Return the (x, y) coordinate for the center point of the cell that contains the specified text.  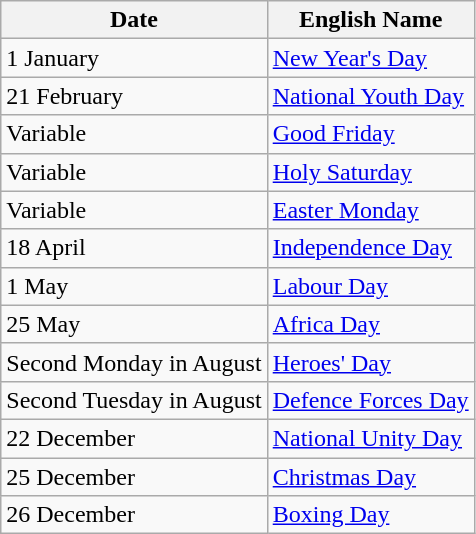
Africa Day (370, 324)
Easter Monday (370, 210)
Second Monday in August (134, 362)
English Name (370, 20)
1 May (134, 286)
Holy Saturday (370, 172)
Christmas Day (370, 477)
18 April (134, 248)
25 May (134, 324)
New Year's Day (370, 58)
Boxing Day (370, 515)
1 January (134, 58)
Labour Day (370, 286)
21 February (134, 96)
Date (134, 20)
Good Friday (370, 134)
National Youth Day (370, 96)
Second Tuesday in August (134, 400)
National Unity Day (370, 438)
Independence Day (370, 248)
Heroes' Day (370, 362)
Defence Forces Day (370, 400)
26 December (134, 515)
22 December (134, 438)
25 December (134, 477)
